Identify which cell holds the provided text, then report its [X, Y] central coordinate. 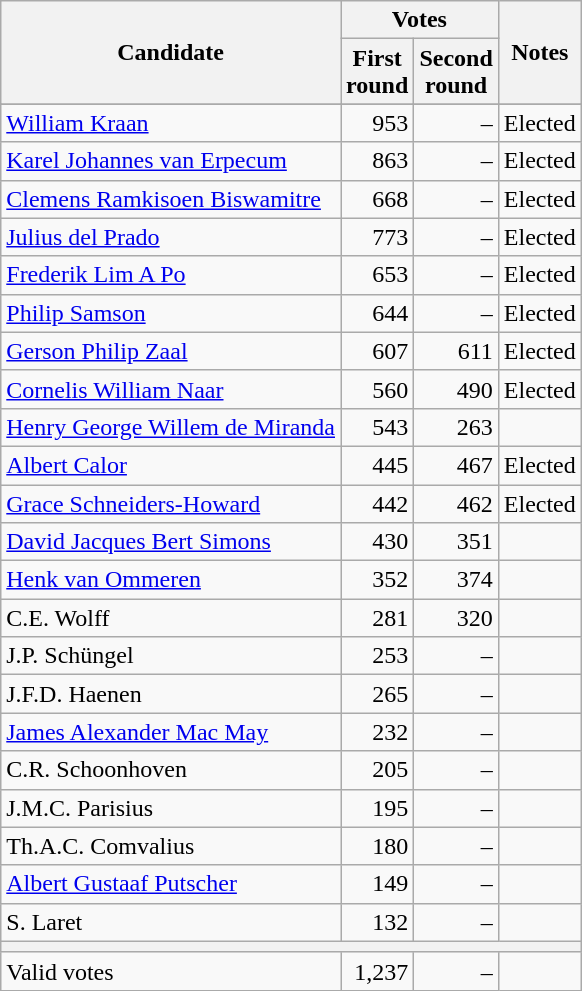
195 [378, 808]
Notes [540, 52]
953 [378, 123]
445 [378, 465]
Candidate [171, 52]
773 [378, 237]
442 [378, 503]
265 [378, 694]
Votes [420, 20]
William Kraan [171, 123]
Cornelis William Naar [171, 389]
C.E. Wolff [171, 618]
Albert Calor [171, 465]
653 [378, 275]
232 [378, 732]
205 [378, 770]
430 [378, 542]
Th.A.C. Comvalius [171, 846]
607 [378, 351]
Secondround [456, 72]
James Alexander Mac May [171, 732]
J.M.C. Parisius [171, 808]
Firstround [378, 72]
Grace Schneiders-Howard [171, 503]
263 [456, 427]
253 [378, 656]
Karel Johannes van Erpecum [171, 161]
David Jacques Bert Simons [171, 542]
490 [456, 389]
644 [378, 313]
352 [378, 580]
320 [456, 618]
351 [456, 542]
J.F.D. Haenen [171, 694]
Albert Gustaaf Putscher [171, 884]
Henk van Ommeren [171, 580]
J.P. Schüngel [171, 656]
543 [378, 427]
C.R. Schoonhoven [171, 770]
Frederik Lim A Po [171, 275]
132 [378, 922]
Julius del Prado [171, 237]
180 [378, 846]
668 [378, 199]
Clemens Ramkisoen Biswamitre [171, 199]
374 [456, 580]
462 [456, 503]
560 [378, 389]
149 [378, 884]
611 [456, 351]
Philip Samson [171, 313]
1,237 [378, 971]
Valid votes [171, 971]
Henry George Willem de Miranda [171, 427]
Gerson Philip Zaal [171, 351]
281 [378, 618]
863 [378, 161]
467 [456, 465]
S. Laret [171, 922]
